Output the [x, y] coordinate of the center of the cell containing the given text.  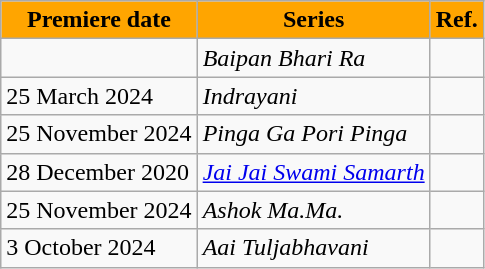
3 October 2024 [99, 248]
Series [314, 20]
Baipan Bhari Ra [314, 58]
28 December 2020 [99, 172]
Ashok Ma.Ma. [314, 210]
Aai Tuljabhavani [314, 248]
Pinga Ga Pori Pinga [314, 134]
25 March 2024 [99, 96]
Premiere date [99, 20]
Indrayani [314, 96]
Ref. [456, 20]
Jai Jai Swami Samarth [314, 172]
